For the text-containing cell, return its midpoint in (x, y) coordinate format. 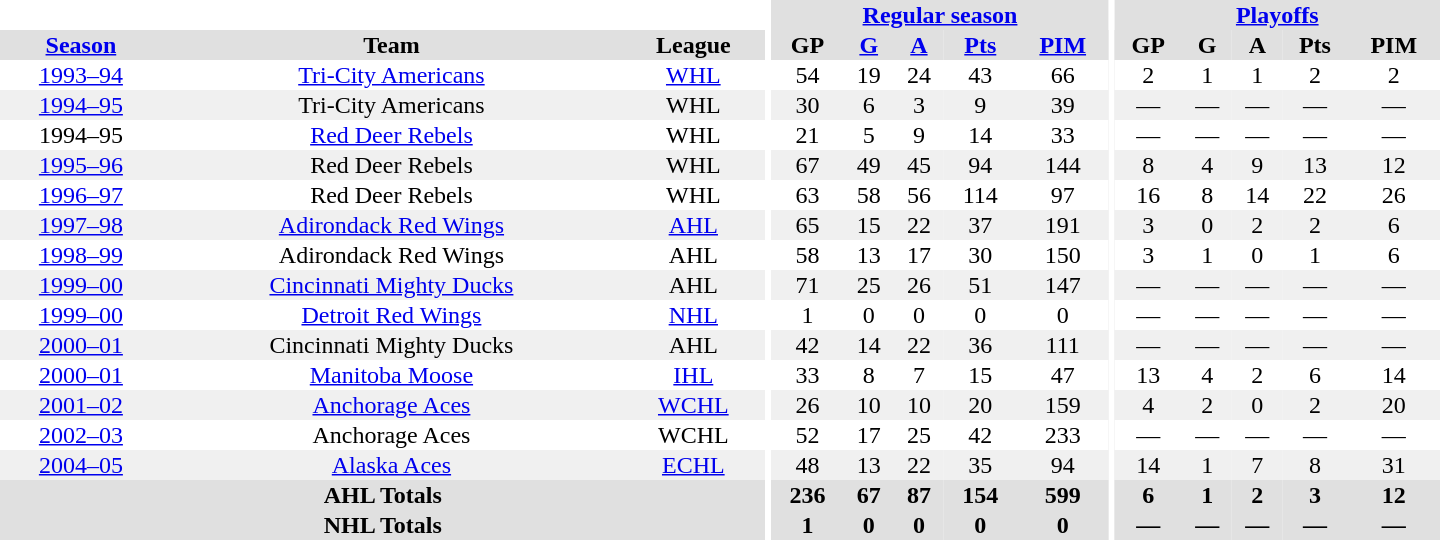
71 (808, 285)
48 (808, 465)
66 (1063, 75)
54 (808, 75)
Season (81, 45)
49 (869, 165)
1998–99 (81, 255)
AHL Totals (383, 495)
39 (1063, 105)
Detroit Red Wings (392, 315)
Alaska Aces (392, 465)
24 (919, 75)
2001–02 (81, 405)
45 (919, 165)
150 (1063, 255)
147 (1063, 285)
Regular season (940, 15)
63 (808, 195)
191 (1063, 225)
236 (808, 495)
Manitoba Moose (392, 375)
56 (919, 195)
1995–96 (81, 165)
IHL (693, 375)
1997–98 (81, 225)
Team (392, 45)
43 (980, 75)
111 (1063, 345)
97 (1063, 195)
52 (808, 435)
35 (980, 465)
51 (980, 285)
Playoffs (1277, 15)
31 (1394, 465)
233 (1063, 435)
NHL (693, 315)
5 (869, 135)
21 (808, 135)
ECHL (693, 465)
16 (1148, 195)
144 (1063, 165)
47 (1063, 375)
154 (980, 495)
159 (1063, 405)
2004–05 (81, 465)
19 (869, 75)
League (693, 45)
37 (980, 225)
114 (980, 195)
1996–97 (81, 195)
87 (919, 495)
NHL Totals (383, 525)
36 (980, 345)
599 (1063, 495)
65 (808, 225)
1993–94 (81, 75)
2002–03 (81, 435)
